Detect which cell encompasses the target text, then output its [x, y] center coordinate. 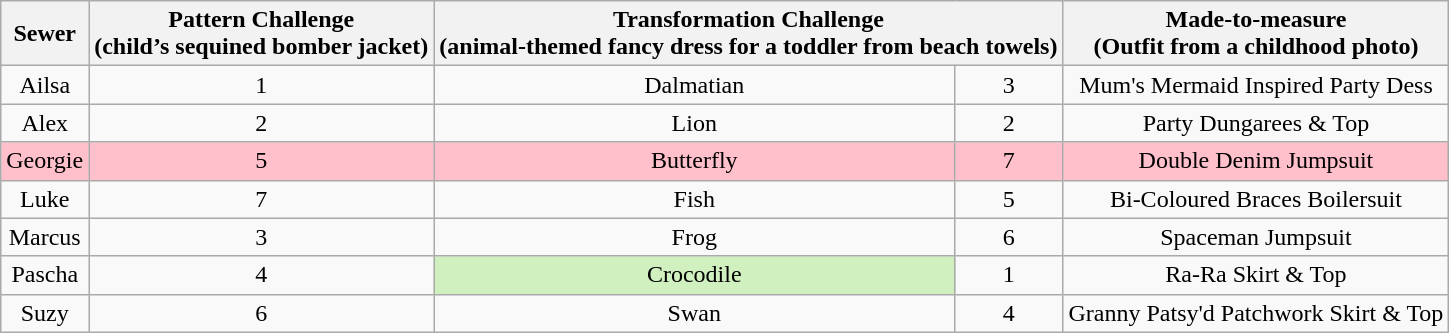
Marcus [45, 237]
Mum's Mermaid Inspired Party Dess [1256, 85]
Crocodile [694, 275]
Pascha [45, 275]
Sewer [45, 34]
Georgie [45, 161]
Spaceman Jumpsuit [1256, 237]
Swan [694, 313]
Lion [694, 123]
Granny Patsy'd Patchwork Skirt & Top [1256, 313]
Alex [45, 123]
Double Denim Jumpsuit [1256, 161]
Suzy [45, 313]
Butterfly [694, 161]
Luke [45, 199]
Party Dungarees & Top [1256, 123]
Bi-Coloured Braces Boilersuit [1256, 199]
Ra-Ra Skirt & Top [1256, 275]
Made-to-measure(Outfit from a childhood photo) [1256, 34]
Pattern Challenge(child’s sequined bomber jacket) [262, 34]
Ailsa [45, 85]
Dalmatian [694, 85]
Transformation Challenge(animal-themed fancy dress for a toddler from beach towels) [748, 34]
Fish [694, 199]
Frog [694, 237]
